From the cell containing the given text, extract its center point as [x, y] coordinate. 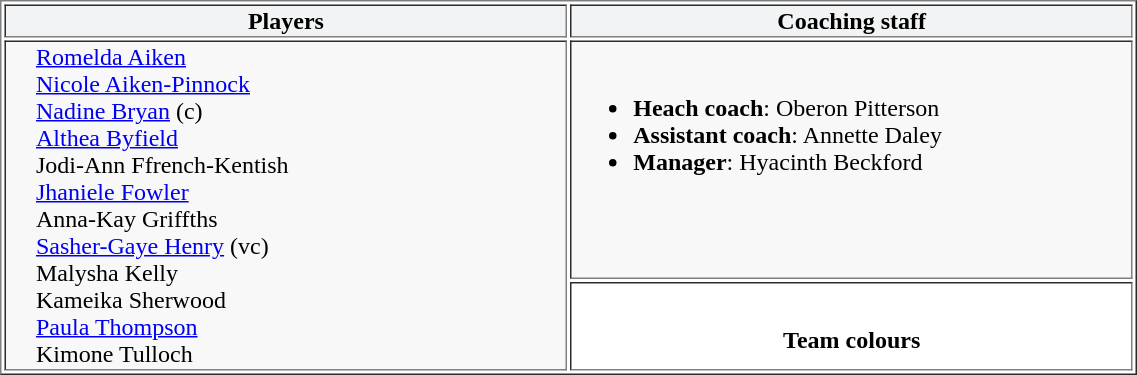
Players [286, 20]
Coaching staff [852, 20]
Heach coach: Oberon PittersonAssistant coach: Annette DaleyManager: Hyacinth Beckford [852, 160]
